Extract the [X, Y] coordinate from the center of the cell holding the provided text.  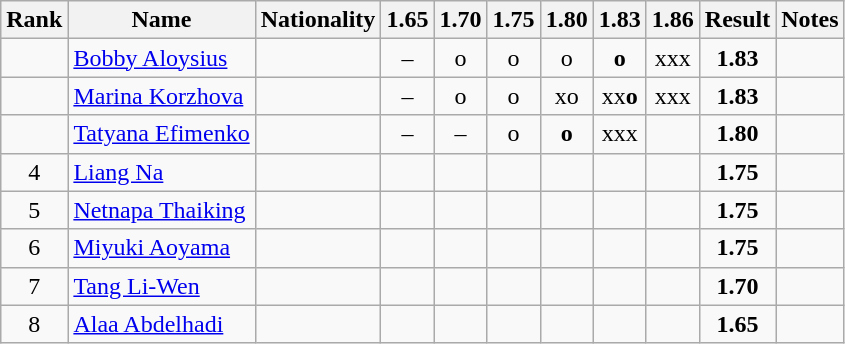
Alaa Abdelhadi [162, 324]
Result [737, 20]
Bobby Aloysius [162, 58]
7 [34, 286]
Tang Li-Wen [162, 286]
Netnapa Thaiking [162, 210]
xo [566, 96]
5 [34, 210]
Nationality [318, 20]
Notes [810, 20]
Tatyana Efimenko [162, 134]
4 [34, 172]
8 [34, 324]
6 [34, 248]
1.86 [672, 20]
Liang Na [162, 172]
Miyuki Aoyama [162, 248]
Rank [34, 20]
Name [162, 20]
xxo [620, 96]
Marina Korzhova [162, 96]
